Find where the given text appears and provide that cell's center as [X, Y] coordinate. 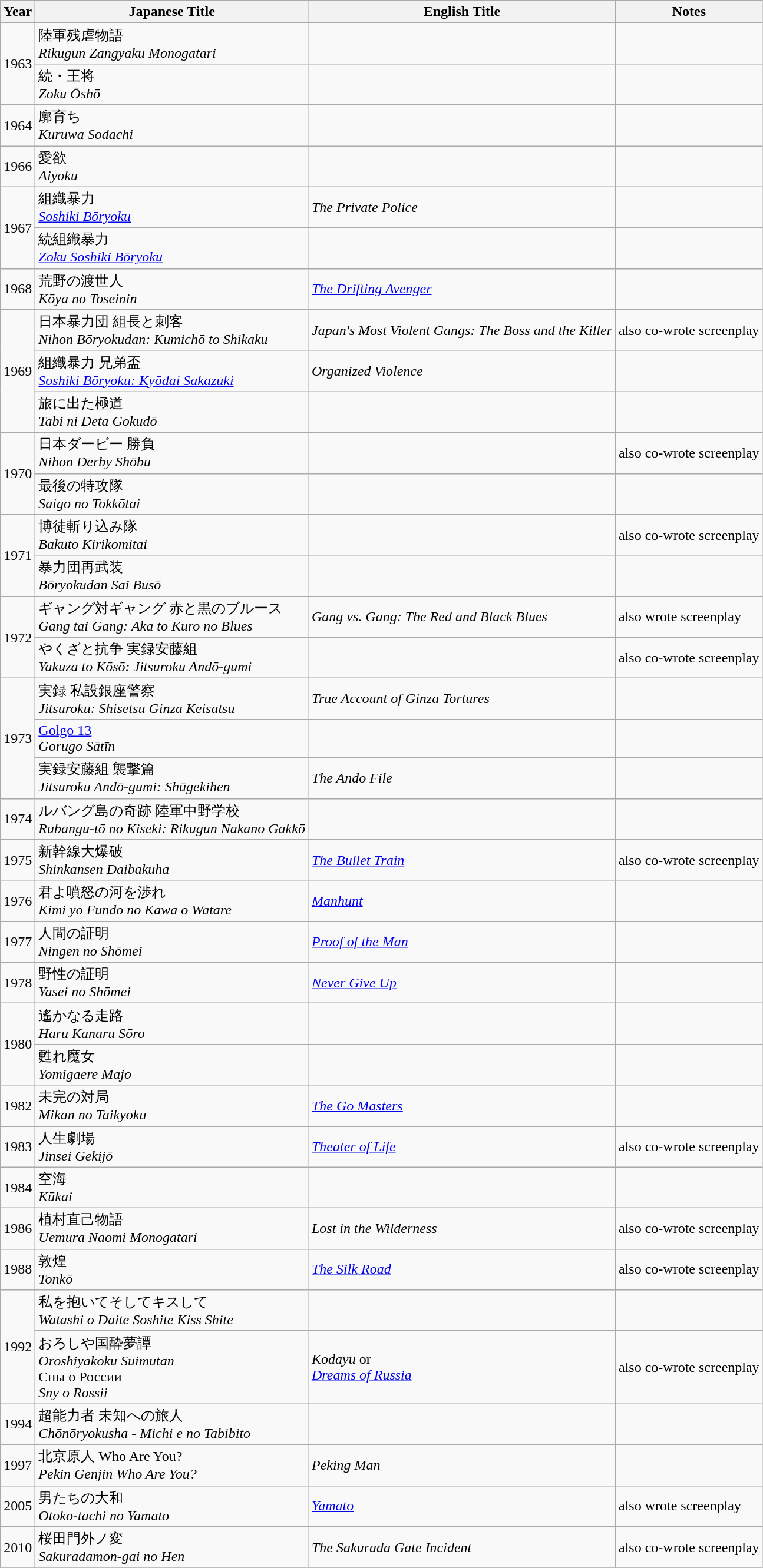
1976 [18, 901]
1978 [18, 983]
Japanese Title [172, 12]
ルバング島の奇跡 陸軍中野学校Rubangu-tō no Kiseki: Rikugun Nakano Gakkō [172, 819]
1973 [18, 738]
実録安藤組 襲撃篇Jitsuroku Andō-gumi: Shūgekihen [172, 778]
The Go Masters [462, 1106]
最後の特攻隊Saigo no Tokkōtai [172, 494]
Notes [689, 12]
Theater of Life [462, 1146]
暴力団再武装Bōryokudan Sai Busō [172, 576]
1992 [18, 1347]
1986 [18, 1229]
1997 [18, 1465]
Proof of the Man [462, 942]
1975 [18, 860]
遙かなる走路Haru Kanaru Sōro [172, 1024]
ギャング対ギャング 赤と黒のブルースGang tai Gang: Aka to Kuro no Blues [172, 617]
1968 [18, 289]
2010 [18, 1547]
Never Give Up [462, 983]
植村直己物語Uemura Naomi Monogatari [172, 1229]
組織暴力Soshiki Bōryoku [172, 207]
Gang vs. Gang: The Red and Black Blues [462, 617]
1980 [18, 1045]
新幹線大爆破Shinkansen Daibakuha [172, 860]
1984 [18, 1188]
Year [18, 12]
愛欲Aiyoku [172, 167]
陸軍残虐物語Rikugun Zangyaku Monogatari [172, 44]
日本暴力団 組長と刺客Nihon Bōryokudan: Kumichō to Shikaku [172, 330]
超能力者 未知への旅人Chōnōryokusha - Michi e no Tabibito [172, 1424]
やくざと抗争 実録安藤組Yakuza to Kōsō: Jitsuroku Andō-gumi [172, 658]
The Private Police [462, 207]
野性の証明Yasei no Shōmei [172, 983]
甦れ魔女Yomigaere Majo [172, 1065]
博徒斬り込み隊Bakuto Kirikomitai [172, 535]
Peking Man [462, 1465]
君よ噴怒の河を渉れKimi yo Fundo no Kawa o Watare [172, 901]
続・王将Zoku Ōshō [172, 84]
1971 [18, 556]
The Sakurada Gate Incident [462, 1547]
The Ando File [462, 778]
北京原人 Who Are You?Pekin Genjin Who Are You? [172, 1465]
1994 [18, 1424]
Golgo 13Gorugo Sātīn [172, 738]
1969 [18, 371]
続組織暴力Zoku Soshiki Bōryoku [172, 248]
組織暴力 兄弟盃Soshiki Bōryoku: Kyōdai Sakazuki [172, 371]
旅に出た極道Tabi ni Deta Gokudō [172, 412]
Lost in the Wilderness [462, 1229]
Manhunt [462, 901]
荒野の渡世人Kōya no Toseinin [172, 289]
私を抱いてそしてキスしてWatashi o Daite Soshite Kiss Shite [172, 1311]
1972 [18, 637]
1982 [18, 1106]
日本ダービー 勝負Nihon Derby Shōbu [172, 453]
1970 [18, 473]
Japan's Most Violent Gangs: The Boss and the Killer [462, 330]
敦煌Tonkō [172, 1269]
おろしや国酔夢譚Oroshiyakoku SuimutanСны о РоссииSny o Rossii [172, 1367]
Yamato [462, 1506]
Organized Violence [462, 371]
1977 [18, 942]
The Silk Road [462, 1269]
人間の証明Ningen no Shōmei [172, 942]
True Account of Ginza Tortures [462, 699]
1964 [18, 125]
1988 [18, 1269]
2005 [18, 1506]
1974 [18, 819]
人生劇場Jinsei Gekijō [172, 1146]
未完の対局Mikan no Taikyoku [172, 1106]
実録 私設銀座警察Jitsuroku: Shisetsu Ginza Keisatsu [172, 699]
廓育ちKuruwa Sodachi [172, 125]
The Bullet Train [462, 860]
English Title [462, 12]
The Drifting Avenger [462, 289]
1967 [18, 227]
1963 [18, 64]
男たちの大和Otoko-tachi no Yamato [172, 1506]
1966 [18, 167]
桜田門外ノ変Sakuradamon-gai no Hen [172, 1547]
Kodayu orDreams of Russia [462, 1367]
空海Kūkai [172, 1188]
1983 [18, 1146]
